Scan for the cell matching the given text and deliver its (X, Y) coordinate at center. 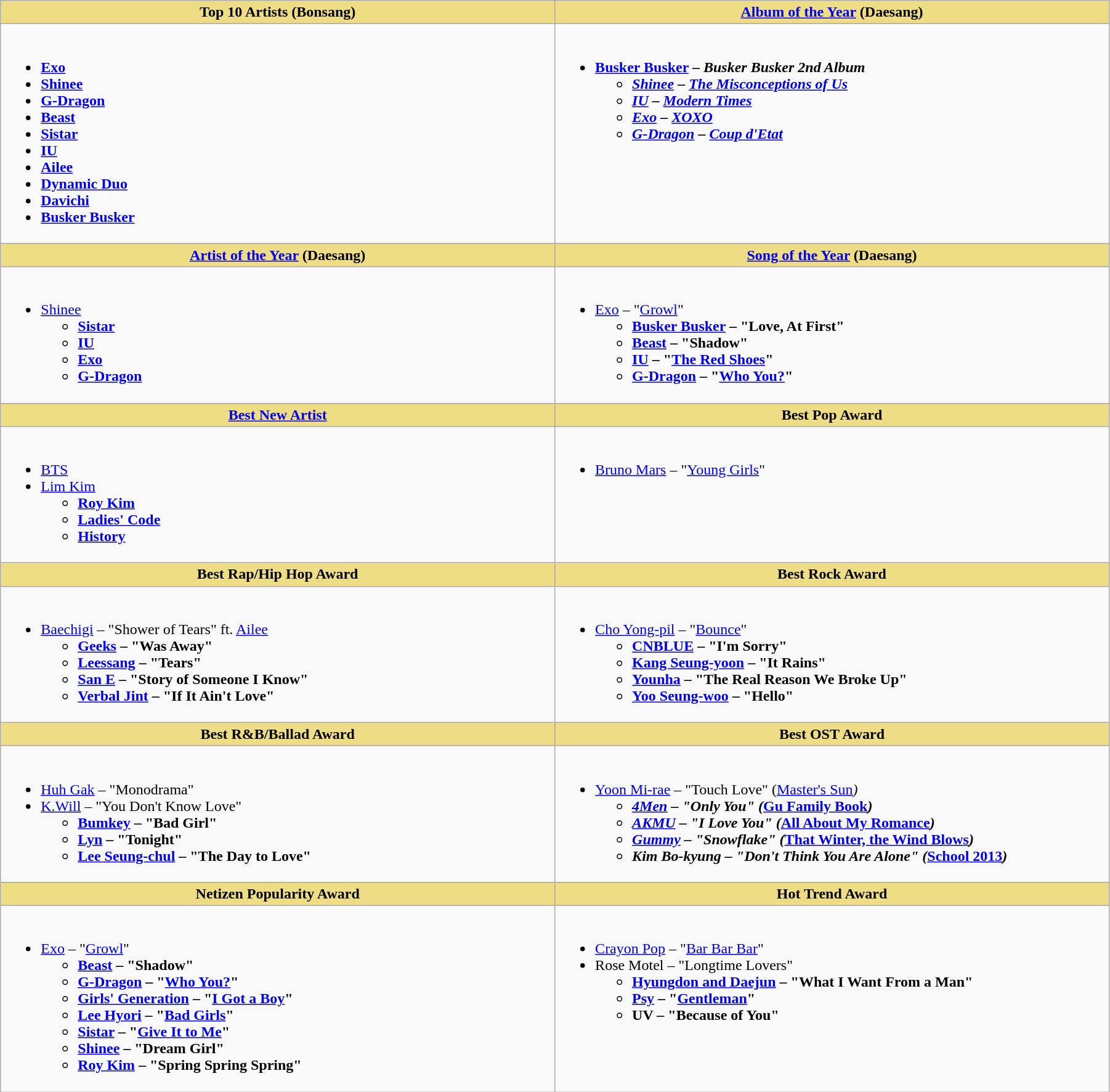
Album of the Year (Daesang) (832, 12)
Best Pop Award (832, 415)
ShineeSistarIUExoG-Dragon (278, 335)
Top 10 Artists (Bonsang) (278, 12)
Best R&B/Ballad Award (278, 734)
Hot Trend Award (832, 894)
Best Rock Award (832, 574)
Cho Yong-pil – "Bounce"CNBLUE – "I'm Sorry"Kang Seung-yoon – "It Rains"Younha – "The Real Reason We Broke Up"Yoo Seung-woo – "Hello" (832, 654)
Best OST Award (832, 734)
Song of the Year (Daesang) (832, 255)
Best New Artist (278, 415)
Artist of the Year (Daesang) (278, 255)
Bruno Mars – "Young Girls" (832, 494)
Baechigi – "Shower of Tears" ft. AileeGeeks – "Was Away"Leessang – "Tears"San E – "Story of Someone I Know"Verbal Jint – "If It Ain't Love" (278, 654)
Busker Busker – Busker Busker 2nd AlbumShinee – The Misconceptions of UsIU – Modern TimesExo – XOXOG-Dragon – Coup d'Etat (832, 134)
Best Rap/Hip Hop Award (278, 574)
Exo – "Growl"Busker Busker – "Love, At First"Beast – "Shadow"IU – "The Red Shoes"G-Dragon – "Who You?" (832, 335)
Huh Gak – "Monodrama"K.Will – "You Don't Know Love"Bumkey – "Bad Girl"Lyn – "Tonight"Lee Seung-chul – "The Day to Love" (278, 813)
ExoShineeG-DragonBeastSistarIUAileeDynamic DuoDavichiBusker Busker (278, 134)
BTSLim KimRoy KimLadies' CodeHistory (278, 494)
Crayon Pop – "Bar Bar Bar"Rose Motel – "Longtime Lovers"Hyungdon and Daejun – "What I Want From a Man"Psy – "Gentleman"UV – "Because of You" (832, 998)
Netizen Popularity Award (278, 894)
